From the cell containing the given text, extract its center point as (X, Y) coordinate. 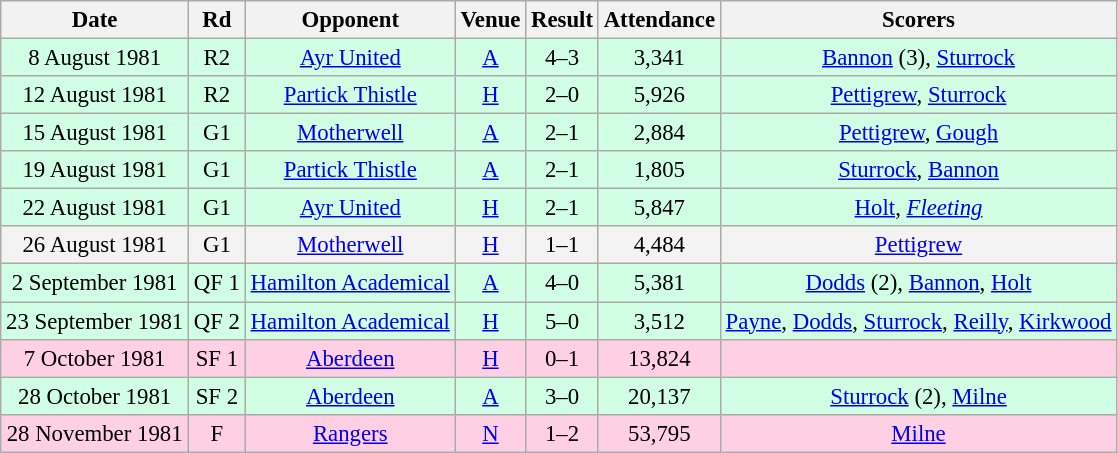
5,381 (659, 283)
Holt, Fleeting (918, 208)
28 October 1981 (95, 396)
1–1 (562, 245)
0–1 (562, 358)
5–0 (562, 321)
3,512 (659, 321)
QF 2 (218, 321)
2–0 (562, 95)
Pettigrew (918, 245)
Result (562, 20)
8 August 1981 (95, 58)
2 September 1981 (95, 283)
7 October 1981 (95, 358)
5,847 (659, 208)
22 August 1981 (95, 208)
19 August 1981 (95, 170)
SF 2 (218, 396)
1–2 (562, 433)
QF 1 (218, 283)
Sturrock, Bannon (918, 170)
15 August 1981 (95, 133)
3–0 (562, 396)
Milne (918, 433)
Pettigrew, Sturrock (918, 95)
Rangers (350, 433)
5,926 (659, 95)
Bannon (3), Sturrock (918, 58)
F (218, 433)
Venue (490, 20)
13,824 (659, 358)
20,137 (659, 396)
Pettigrew, Gough (918, 133)
Rd (218, 20)
53,795 (659, 433)
Sturrock (2), Milne (918, 396)
12 August 1981 (95, 95)
SF 1 (218, 358)
28 November 1981 (95, 433)
1,805 (659, 170)
Payne, Dodds, Sturrock, Reilly, Kirkwood (918, 321)
23 September 1981 (95, 321)
Dodds (2), Bannon, Holt (918, 283)
Attendance (659, 20)
4,484 (659, 245)
4–3 (562, 58)
N (490, 433)
2,884 (659, 133)
26 August 1981 (95, 245)
Opponent (350, 20)
4–0 (562, 283)
3,341 (659, 58)
Scorers (918, 20)
Date (95, 20)
